Search for the cell housing the specified text and yield its [x, y] center coordinate. 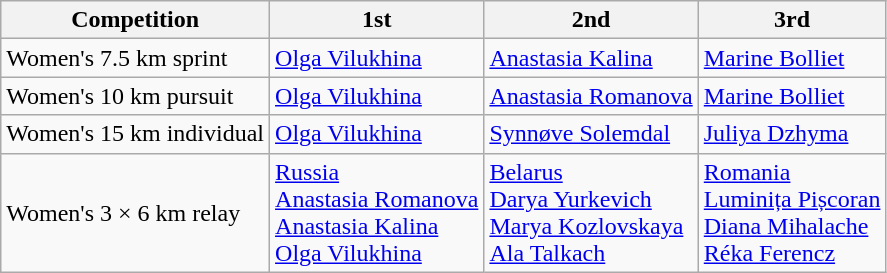
Women's 15 km individual [136, 134]
Women's 3 × 6 km relay [136, 212]
BelarusDarya YurkevichMarya KozlovskayaAla Talkach [591, 212]
1st [377, 20]
Anastasia Kalina [591, 58]
Competition [136, 20]
RussiaAnastasia RomanovaAnastasia KalinaOlga Vilukhina [377, 212]
Synnøve Solemdal [591, 134]
2nd [591, 20]
Juliya Dzhyma [792, 134]
RomaniaLuminița PișcoranDiana MihalacheRéka Ferencz [792, 212]
Anastasia Romanova [591, 96]
3rd [792, 20]
Women's 10 km pursuit [136, 96]
Women's 7.5 km sprint [136, 58]
